Capture the cell that displays the provided text and extract its [x, y] central coordinate. 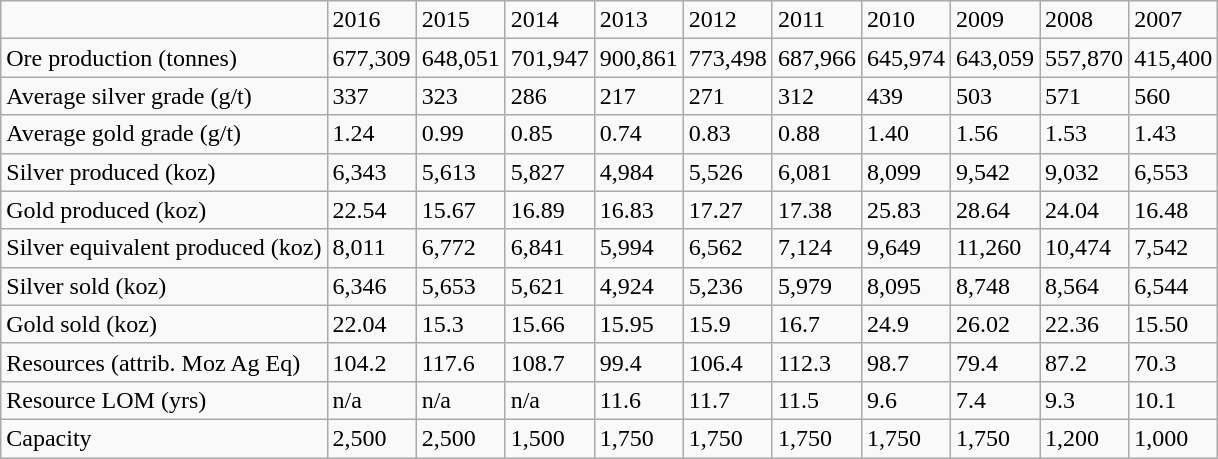
8,095 [906, 286]
571 [1084, 96]
10.1 [1174, 400]
1.56 [994, 134]
5,994 [638, 248]
5,653 [460, 286]
17.27 [728, 210]
9.6 [906, 400]
2008 [1084, 20]
79.4 [994, 362]
Silver produced (koz) [164, 172]
Average silver grade (g/t) [164, 96]
15.95 [638, 324]
Gold sold (koz) [164, 324]
2009 [994, 20]
4,924 [638, 286]
Gold produced (koz) [164, 210]
8,011 [372, 248]
99.4 [638, 362]
323 [460, 96]
9.3 [1084, 400]
108.7 [550, 362]
2015 [460, 20]
5,827 [550, 172]
24.04 [1084, 210]
0.88 [816, 134]
8,099 [906, 172]
22.54 [372, 210]
4,984 [638, 172]
0.74 [638, 134]
439 [906, 96]
Capacity [164, 438]
5,236 [728, 286]
2013 [638, 20]
112.3 [816, 362]
677,309 [372, 58]
26.02 [994, 324]
503 [994, 96]
900,861 [638, 58]
643,059 [994, 58]
1.24 [372, 134]
7,124 [816, 248]
271 [728, 96]
687,966 [816, 58]
17.38 [816, 210]
98.7 [906, 362]
217 [638, 96]
2011 [816, 20]
5,613 [460, 172]
0.99 [460, 134]
15.3 [460, 324]
9,542 [994, 172]
106.4 [728, 362]
11.5 [816, 400]
28.64 [994, 210]
1,000 [1174, 438]
10,474 [1084, 248]
6,544 [1174, 286]
0.85 [550, 134]
7,542 [1174, 248]
2014 [550, 20]
6,562 [728, 248]
9,649 [906, 248]
Ore production (tonnes) [164, 58]
6,553 [1174, 172]
16.7 [816, 324]
1,500 [550, 438]
15.50 [1174, 324]
24.9 [906, 324]
5,621 [550, 286]
6,346 [372, 286]
1.43 [1174, 134]
2010 [906, 20]
22.36 [1084, 324]
70.3 [1174, 362]
11.6 [638, 400]
87.2 [1084, 362]
415,400 [1174, 58]
117.6 [460, 362]
Average gold grade (g/t) [164, 134]
1.53 [1084, 134]
16.83 [638, 210]
25.83 [906, 210]
11,260 [994, 248]
11.7 [728, 400]
0.83 [728, 134]
104.2 [372, 362]
8,748 [994, 286]
2016 [372, 20]
6,841 [550, 248]
15.67 [460, 210]
15.66 [550, 324]
Silver sold (koz) [164, 286]
Resource LOM (yrs) [164, 400]
6,343 [372, 172]
Silver equivalent produced (koz) [164, 248]
701,947 [550, 58]
560 [1174, 96]
2007 [1174, 20]
5,526 [728, 172]
8,564 [1084, 286]
22.04 [372, 324]
337 [372, 96]
5,979 [816, 286]
Resources (attrib. Moz Ag Eq) [164, 362]
773,498 [728, 58]
2012 [728, 20]
16.89 [550, 210]
15.9 [728, 324]
6,081 [816, 172]
16.48 [1174, 210]
645,974 [906, 58]
557,870 [1084, 58]
7.4 [994, 400]
1.40 [906, 134]
648,051 [460, 58]
9,032 [1084, 172]
6,772 [460, 248]
312 [816, 96]
1,200 [1084, 438]
286 [550, 96]
